Search for the cell housing the specified text and yield its (X, Y) center coordinate. 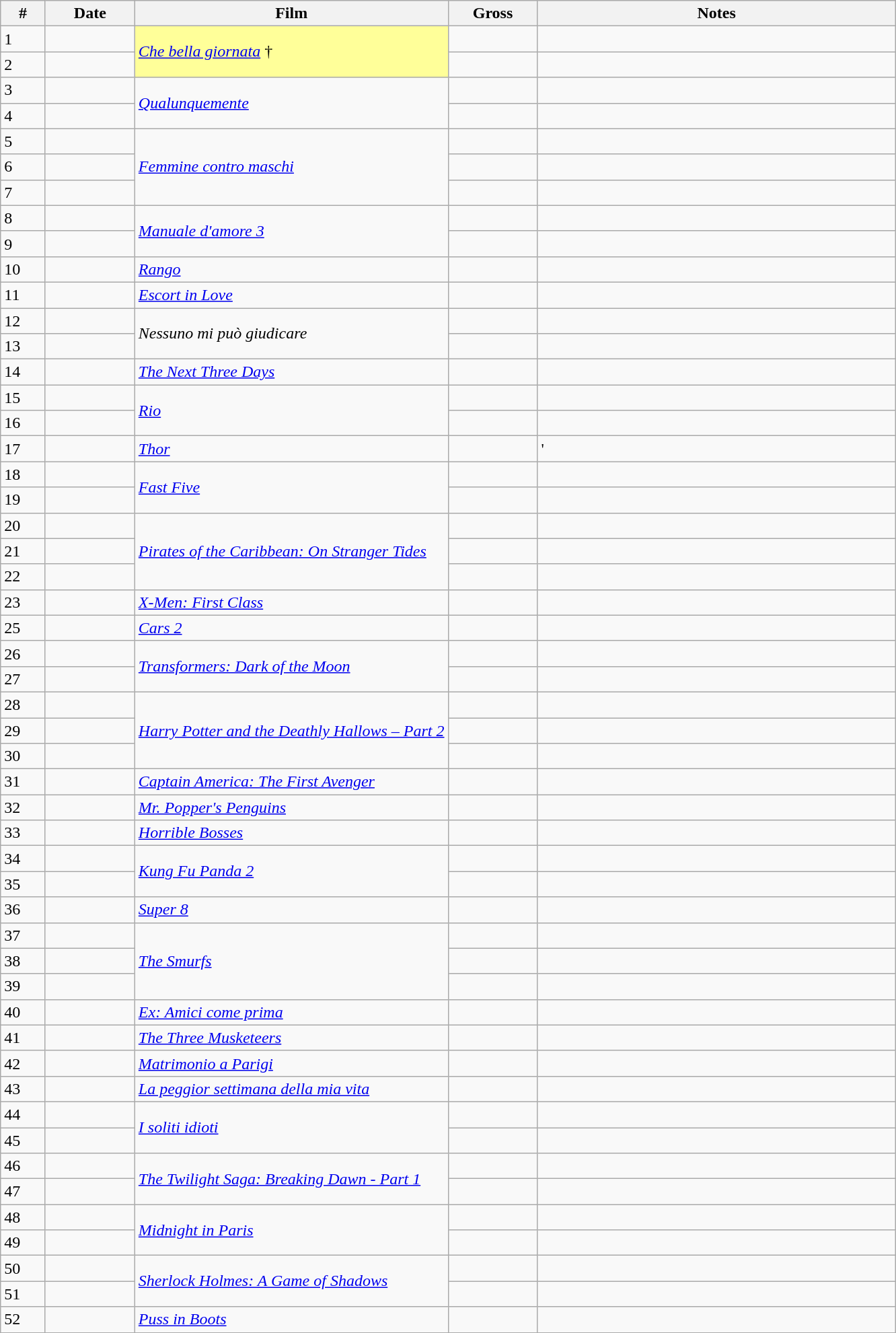
9 (23, 244)
Femmine contro maschi (291, 167)
The Next Three Days (291, 372)
47 (23, 1192)
Che bella giornata † (291, 52)
La peggior settimana della mia vita (291, 1089)
2 (23, 65)
I soliti idioti (291, 1127)
Midnight in Paris (291, 1230)
Rango (291, 269)
34 (23, 859)
26 (23, 653)
Sherlock Holmes: A Game of Shadows (291, 1281)
Escort in Love (291, 295)
Horrible Bosses (291, 833)
42 (23, 1063)
38 (23, 961)
27 (23, 679)
48 (23, 1217)
28 (23, 705)
36 (23, 910)
25 (23, 628)
44 (23, 1114)
52 (23, 1320)
1 (23, 39)
6 (23, 167)
Thor (291, 449)
51 (23, 1294)
Manuale d'amore 3 (291, 231)
The Smurfs (291, 961)
Super 8 (291, 910)
7 (23, 192)
19 (23, 500)
8 (23, 218)
39 (23, 986)
10 (23, 269)
Nessuno mi può giudicare (291, 334)
X-Men: First Class (291, 602)
43 (23, 1089)
Harry Potter and the Deathly Hallows – Part 2 (291, 730)
22 (23, 577)
Ex: Amici come prima (291, 1012)
Pirates of the Caribbean: On Stranger Tides (291, 551)
21 (23, 551)
33 (23, 833)
Transformers: Dark of the Moon (291, 666)
14 (23, 372)
The Three Musketeers (291, 1038)
13 (23, 347)
20 (23, 526)
4 (23, 116)
45 (23, 1141)
Captain America: The First Avenger (291, 782)
23 (23, 602)
Matrimonio a Parigi (291, 1063)
49 (23, 1243)
Notes (716, 13)
46 (23, 1166)
Cars 2 (291, 628)
Puss in Boots (291, 1320)
' (716, 449)
3 (23, 90)
5 (23, 141)
15 (23, 398)
17 (23, 449)
Gross (492, 13)
Fast Five (291, 487)
30 (23, 756)
12 (23, 321)
32 (23, 807)
40 (23, 1012)
37 (23, 935)
16 (23, 423)
Kung Fu Panda 2 (291, 871)
35 (23, 884)
Date (90, 13)
Rio (291, 410)
18 (23, 474)
Film (291, 13)
The Twilight Saga: Breaking Dawn - Part 1 (291, 1179)
31 (23, 782)
29 (23, 730)
# (23, 13)
Qualunquemente (291, 103)
Mr. Popper's Penguins (291, 807)
11 (23, 295)
41 (23, 1038)
50 (23, 1268)
